From the cell containing the given text, extract its center point as (x, y) coordinate. 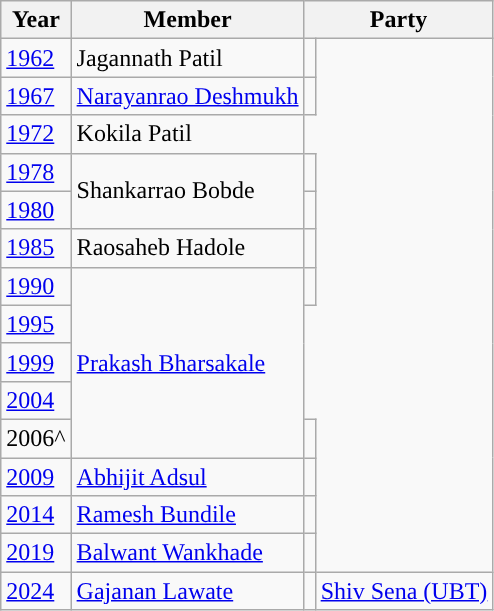
Ramesh Bundile (188, 515)
1967 (36, 96)
Shankarrao Bobde (188, 191)
Gajanan Lawate (188, 591)
1972 (36, 134)
Year (36, 20)
Prakash Bharsakale (188, 362)
2024 (36, 591)
Abhijit Adsul (188, 477)
Jagannath Patil (188, 58)
1962 (36, 58)
Narayanrao Deshmukh (188, 96)
1980 (36, 210)
2014 (36, 515)
Member (188, 20)
2019 (36, 553)
1978 (36, 172)
1990 (36, 286)
Raosaheb Hadole (188, 248)
Party (398, 20)
1985 (36, 248)
Shiv Sena (UBT) (404, 591)
2004 (36, 400)
2006^ (36, 438)
1995 (36, 324)
Kokila Patil (188, 134)
2009 (36, 477)
Balwant Wankhade (188, 553)
1999 (36, 362)
